Locate the cell with the specified text and output its (X, Y) center coordinate. 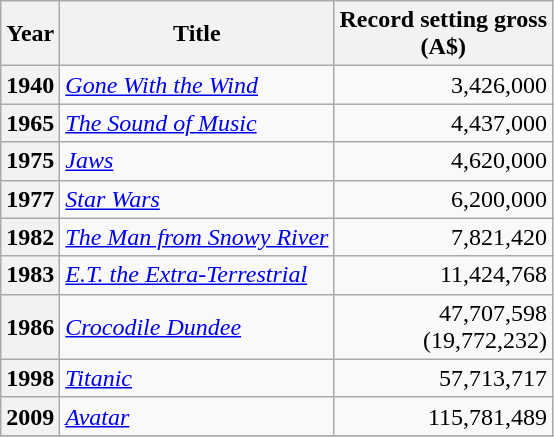
1940 (30, 85)
1975 (30, 161)
1982 (30, 237)
2009 (30, 416)
Jaws (197, 161)
Star Wars (197, 199)
57,713,717 (444, 378)
The Sound of Music (197, 123)
1965 (30, 123)
11,424,768 (444, 275)
1986 (30, 326)
Record setting gross(A$) (444, 34)
1998 (30, 378)
E.T. the Extra-Terrestrial (197, 275)
7,821,420 (444, 237)
Avatar (197, 416)
3,426,000 (444, 85)
Gone With the Wind (197, 85)
The Man from Snowy River (197, 237)
Crocodile Dundee (197, 326)
Year (30, 34)
4,437,000 (444, 123)
6,200,000 (444, 199)
115,781,489 (444, 416)
47,707,598(19,772,232) (444, 326)
1977 (30, 199)
4,620,000 (444, 161)
1983 (30, 275)
Titanic (197, 378)
Title (197, 34)
